Determine the (X, Y) coordinate at the center of the cell enclosing the given text.  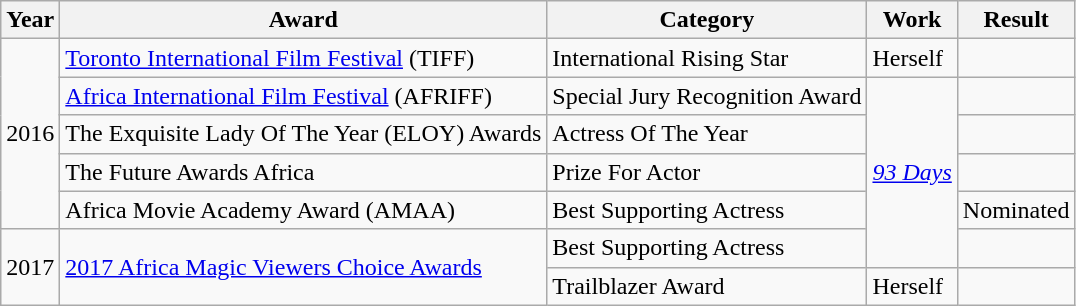
Prize For Actor (707, 172)
The Exquisite Lady Of The Year (ELOY) Awards (304, 134)
The Future Awards Africa (304, 172)
Africa Movie Academy Award (AMAA) (304, 210)
Toronto International Film Festival (TIFF) (304, 58)
Year (30, 20)
93 Days (912, 172)
Result (1016, 20)
Work (912, 20)
Nominated (1016, 210)
2016 (30, 134)
Trailblazer Award (707, 286)
International Rising Star (707, 58)
Special Jury Recognition Award (707, 96)
Category (707, 20)
2017 (30, 267)
Award (304, 20)
Actress Of The Year (707, 134)
2017 Africa Magic Viewers Choice Awards (304, 267)
Africa International Film Festival (AFRIFF) (304, 96)
